Find where the given text appears and provide that cell's center as (x, y) coordinate. 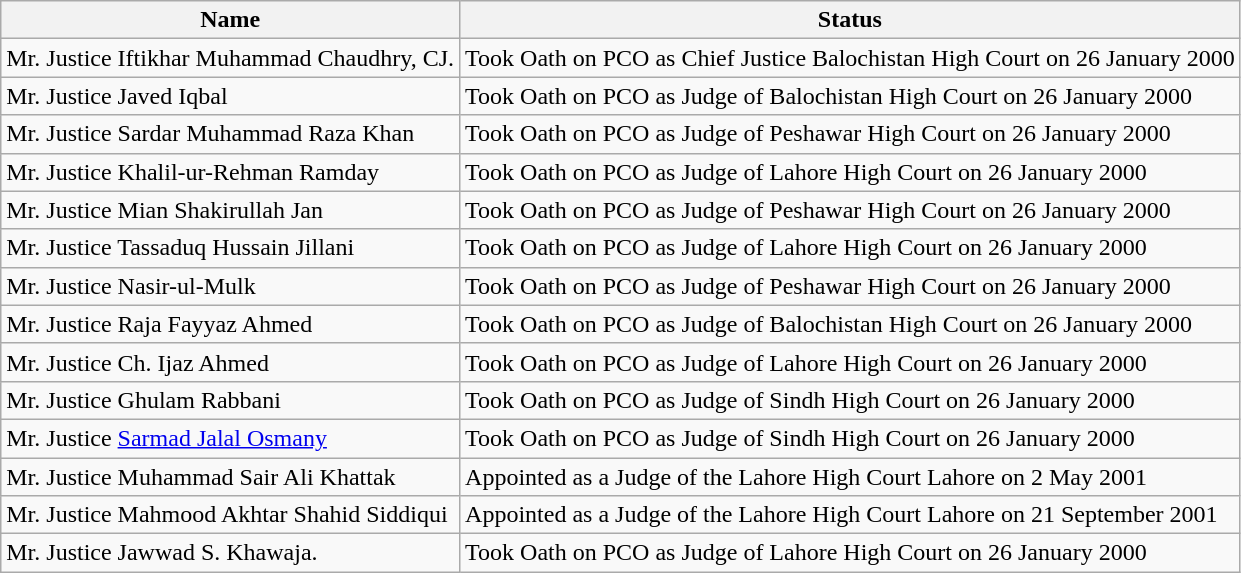
Mr. Justice Nasir-ul-Mulk (230, 286)
Status (850, 20)
Mr. Justice Khalil-ur-Rehman Ramday (230, 172)
Mr. Justice Javed Iqbal (230, 96)
Name (230, 20)
Mr. Justice Raja Fayyaz Ahmed (230, 324)
Mr. Justice Mian Shakirullah Jan (230, 210)
Appointed as a Judge of the Lahore High Court Lahore on 21 September 2001 (850, 515)
Mr. Justice Iftikhar Muhammad Chaudhry, CJ. (230, 58)
Mr. Justice Sardar Muhammad Raza Khan (230, 134)
Mr. Justice Jawwad S. Khawaja. (230, 553)
Took Oath on PCO as Chief Justice Balochistan High Court on 26 January 2000 (850, 58)
Mr. Justice Mahmood Akhtar Shahid Siddiqui (230, 515)
Mr. Justice Muhammad Sair Ali Khattak (230, 477)
Appointed as a Judge of the Lahore High Court Lahore on 2 May 2001 (850, 477)
Mr. Justice Ghulam Rabbani (230, 400)
Mr. Justice Ch. Ijaz Ahmed (230, 362)
Mr. Justice Sarmad Jalal Osmany (230, 438)
Mr. Justice Tassaduq Hussain Jillani (230, 248)
